Capture the cell that displays the provided text and extract its (X, Y) central coordinate. 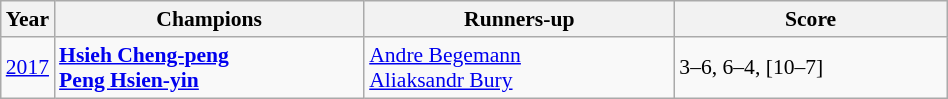
Andre Begemann Aliaksandr Bury (519, 68)
Year (28, 19)
3–6, 6–4, [10–7] (810, 68)
Score (810, 19)
2017 (28, 68)
Champions (209, 19)
Hsieh Cheng-peng Peng Hsien-yin (209, 68)
Runners-up (519, 19)
